Find where the given text appears and provide that cell's center as (x, y) coordinate. 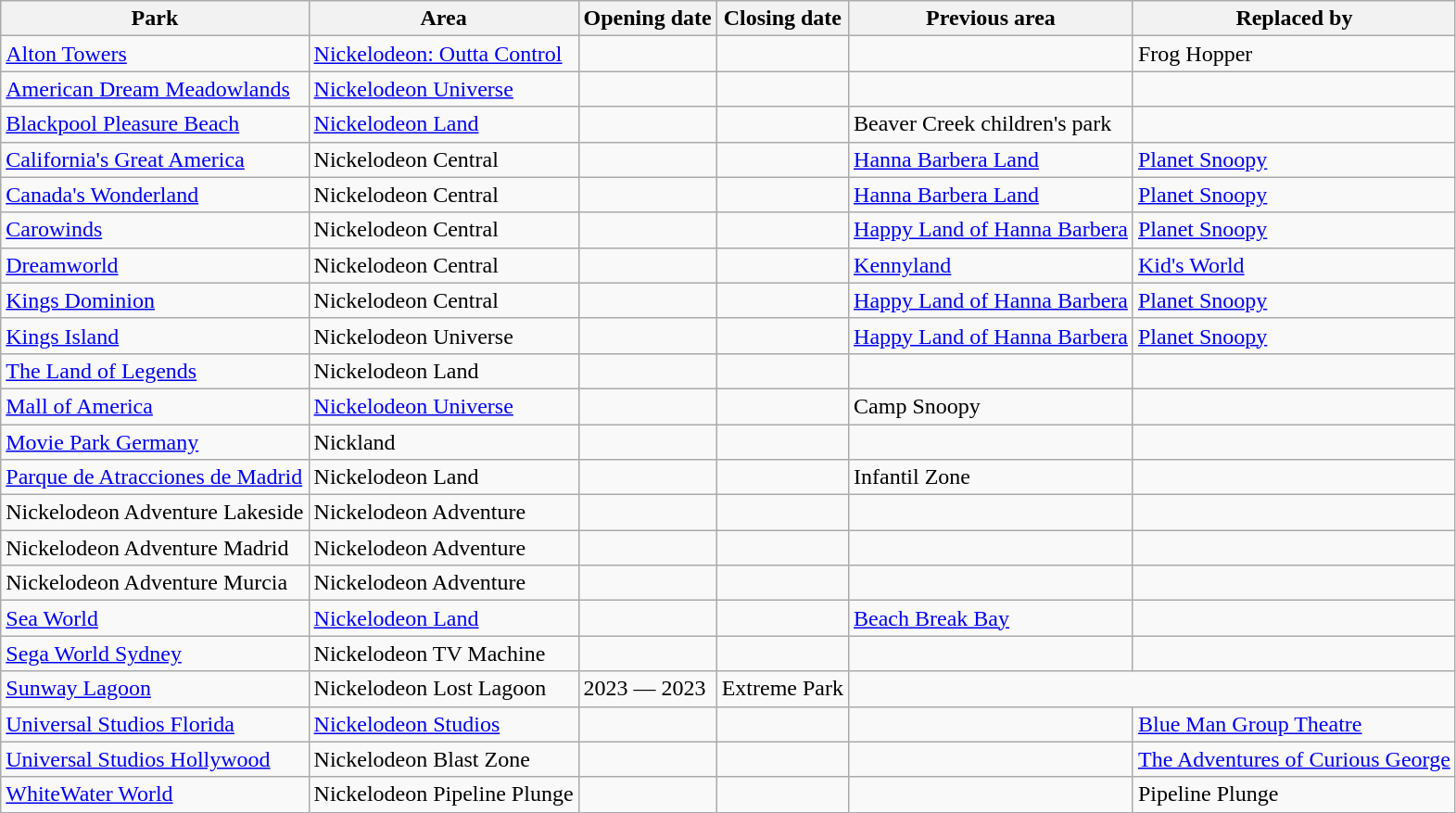
California's Great America (155, 159)
Nickelodeon Lost Lagoon (443, 689)
Nickelodeon Adventure Madrid (155, 548)
Nickelodeon Adventure Lakeside (155, 513)
WhiteWater World (155, 794)
Blue Man Group Theatre (1294, 724)
Nickelodeon: Outta Control (443, 54)
Kennyland (992, 265)
Nickland (443, 442)
Nickelodeon Adventure Murcia (155, 583)
American Dream Meadowlands (155, 89)
Sunway Lagoon (155, 689)
Sega World Sydney (155, 654)
Kid's World (1294, 265)
The Land of Legends (155, 371)
Beach Break Bay (992, 618)
Replaced by (1294, 19)
Area (443, 19)
Nickelodeon Studios (443, 724)
Movie Park Germany (155, 442)
Extreme Park (782, 689)
Park (155, 19)
Closing date (782, 19)
Nickelodeon Blast Zone (443, 759)
Blackpool Pleasure Beach (155, 124)
Canada's Wonderland (155, 195)
The Adventures of Curious George (1294, 759)
Alton Towers (155, 54)
Mall of America (155, 406)
Kings Dominion (155, 300)
Sea World (155, 618)
Universal Studios Hollywood (155, 759)
Beaver Creek children's park (992, 124)
Frog Hopper (1294, 54)
Parque de Atracciones de Madrid (155, 477)
Opening date (647, 19)
Previous area (992, 19)
Camp Snoopy (992, 406)
Universal Studios Florida (155, 724)
Kings Island (155, 336)
Infantil Zone (992, 477)
Nickelodeon TV Machine (443, 654)
Nickelodeon Pipeline Plunge (443, 794)
2023 — 2023 (647, 689)
Pipeline Plunge (1294, 794)
Carowinds (155, 230)
Dreamworld (155, 265)
